Find where the given text appears and provide that cell's center as [X, Y] coordinate. 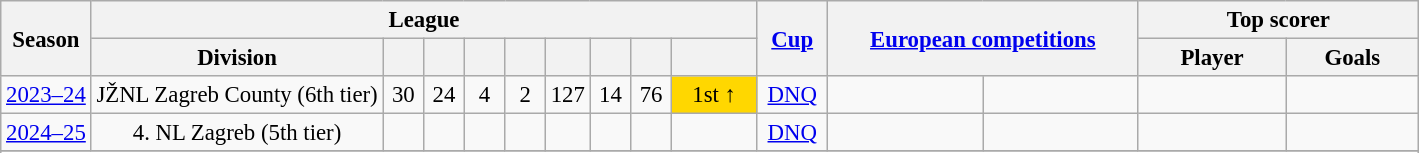
2024–25 [46, 133]
24 [444, 95]
4 [484, 95]
2 [526, 95]
127 [568, 95]
JŽNL Zagreb County (6th tier) [237, 95]
Top scorer [1278, 20]
European competitions [984, 38]
Player [1212, 58]
Cup [792, 38]
1st ↑ [714, 95]
League [424, 20]
76 [652, 95]
Division [237, 58]
2023–24 [46, 95]
14 [610, 95]
4. NL Zagreb (5th tier) [237, 133]
Goals [1352, 58]
Season [46, 38]
30 [404, 95]
